For the text-containing cell, return its midpoint in [x, y] coordinate format. 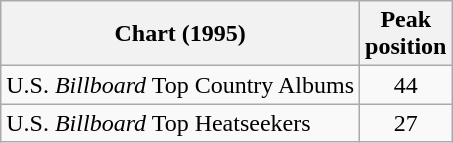
U.S. Billboard Top Country Albums [180, 85]
Chart (1995) [180, 34]
Peakposition [406, 34]
U.S. Billboard Top Heatseekers [180, 123]
44 [406, 85]
27 [406, 123]
